Find where the given text appears and provide that cell's center as [X, Y] coordinate. 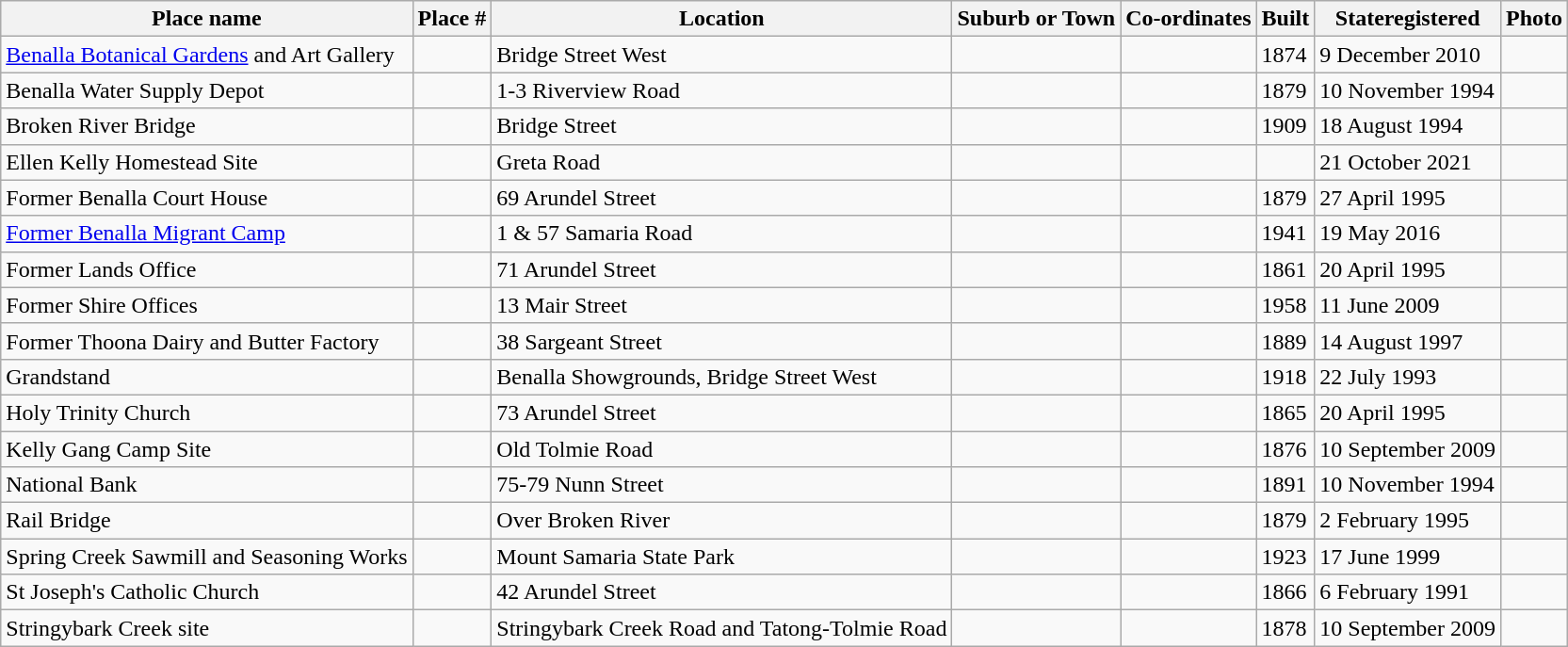
Former Benalla Court House [207, 198]
Photo [1535, 19]
Spring Creek Sawmill and Seasoning Works [207, 557]
Former Benalla Migrant Camp [207, 234]
6 February 1991 [1408, 592]
42 Arundel Street [721, 592]
1861 [1285, 269]
Broken River Bridge [207, 126]
1878 [1285, 628]
9 December 2010 [1408, 55]
38 Sargeant Street [721, 341]
Over Broken River [721, 521]
Greta Road [721, 162]
Benalla Showgrounds, Bridge Street West [721, 377]
Stateregistered [1408, 19]
Bridge Street [721, 126]
Suburb or Town [1036, 19]
71 Arundel Street [721, 269]
Mount Samaria State Park [721, 557]
Built [1285, 19]
Former Lands Office [207, 269]
1891 [1285, 485]
National Bank [207, 485]
Stringybark Creek Road and Tatong-Tolmie Road [721, 628]
Stringybark Creek site [207, 628]
Bridge Street West [721, 55]
14 August 1997 [1408, 341]
Rail Bridge [207, 521]
22 July 1993 [1408, 377]
1876 [1285, 449]
21 October 2021 [1408, 162]
Ellen Kelly Homestead Site [207, 162]
11 June 2009 [1408, 305]
Benalla Water Supply Depot [207, 90]
Former Thoona Dairy and Butter Factory [207, 341]
Kelly Gang Camp Site [207, 449]
1941 [1285, 234]
Place name [207, 19]
1874 [1285, 55]
1865 [1285, 412]
Place # [452, 19]
Grandstand [207, 377]
1866 [1285, 592]
Co-ordinates [1188, 19]
Former Shire Offices [207, 305]
Benalla Botanical Gardens and Art Gallery [207, 55]
75-79 Nunn Street [721, 485]
19 May 2016 [1408, 234]
Location [721, 19]
1909 [1285, 126]
17 June 1999 [1408, 557]
18 August 1994 [1408, 126]
1-3 Riverview Road [721, 90]
69 Arundel Street [721, 198]
2 February 1995 [1408, 521]
1 & 57 Samaria Road [721, 234]
St Joseph's Catholic Church [207, 592]
27 April 1995 [1408, 198]
1923 [1285, 557]
Old Tolmie Road [721, 449]
1889 [1285, 341]
73 Arundel Street [721, 412]
13 Mair Street [721, 305]
Holy Trinity Church [207, 412]
1958 [1285, 305]
1918 [1285, 377]
